Capture the cell that displays the provided text and extract its [X, Y] central coordinate. 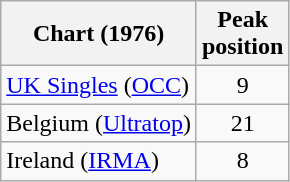
21 [242, 123]
Peakposition [242, 34]
Ireland (IRMA) [99, 161]
Belgium (Ultratop) [99, 123]
Chart (1976) [99, 34]
9 [242, 85]
UK Singles (OCC) [99, 85]
8 [242, 161]
